Detect which cell encompasses the target text, then output its (x, y) center coordinate. 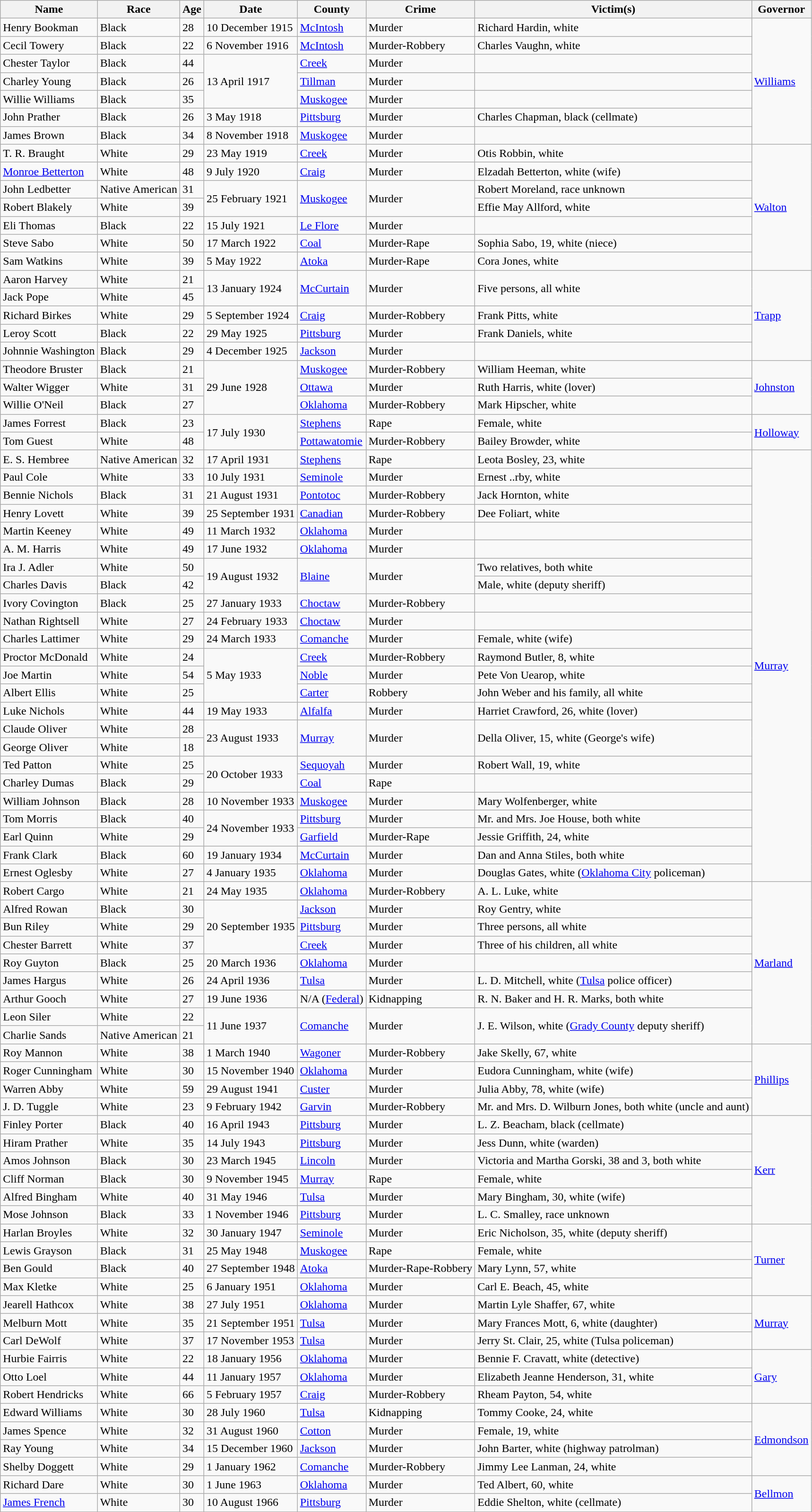
Marland (781, 963)
E. S. Hembree (49, 459)
Sequoyah (332, 765)
Wagoner (332, 1053)
J. E. Wilson, white (Grady County deputy sheriff) (613, 1026)
23 May 1919 (251, 153)
L. D. Mitchell, white (Tulsa police officer) (613, 981)
Max Kletke (49, 1287)
Douglas Gates, white (Oklahoma City policeman) (613, 873)
14 July 1943 (251, 1143)
Jake Skelly, 67, white (613, 1053)
Alfred Bingham (49, 1197)
Mose Johnson (49, 1215)
Bennie Nichols (49, 495)
21 August 1931 (251, 495)
Custer (332, 1089)
Sophia Sabo, 19, white (niece) (613, 243)
R. N. Baker and H. R. Marks, both white (613, 999)
29 August 1941 (251, 1089)
Noble (332, 675)
Pontotoc (332, 495)
Turner (781, 1260)
James Forrest (49, 423)
11 January 1957 (251, 1377)
Johnston (781, 387)
John Ledbetter (49, 189)
Roy Gentry, white (613, 909)
28 July 1960 (251, 1413)
10 December 1915 (251, 27)
16 April 1943 (251, 1125)
Willie Williams (49, 99)
Tommy Cooke, 24, white (613, 1413)
Three persons, all white (613, 927)
Henry Bookman (49, 27)
20 March 1936 (251, 963)
County (332, 9)
Richard Birkes (49, 315)
24 March 1933 (251, 639)
Three of his children, all white (613, 945)
Ivory Covington (49, 603)
Ottawa (332, 387)
Martin Keeney (49, 531)
Gary (781, 1376)
Albert Ellis (49, 693)
Richard Dare (49, 1485)
Ben Gould (49, 1269)
Governor (781, 9)
Sam Watkins (49, 261)
Melburn Mott (49, 1322)
19 January 1934 (251, 855)
4 January 1935 (251, 873)
66 (192, 1395)
54 (192, 675)
17 March 1922 (251, 243)
Tom Guest (49, 441)
Mary Wolfenberger, white (613, 801)
Bennie F. Cravatt, white (detective) (613, 1358)
Blaine (332, 576)
Jack Hornton, white (613, 495)
Nathan Rightsell (49, 621)
25 September 1931 (251, 513)
Mary Frances Mott, 6, white (daughter) (613, 1322)
Carter (332, 693)
Rheam Payton, 54, white (613, 1395)
Alfalfa (332, 711)
1 November 1946 (251, 1215)
Joe Martin (49, 675)
Race (138, 9)
10 November 1933 (251, 801)
4 December 1925 (251, 351)
Bailey Browder, white (613, 441)
Leroy Scott (49, 333)
Garfield (332, 837)
Hurbie Fairris (49, 1358)
Ernest Oglesby (49, 873)
Warren Abby (49, 1089)
13 April 1917 (251, 81)
N/A (Federal) (332, 999)
Roy Mannon (49, 1053)
9 November 1945 (251, 1179)
Ernest ..rby, white (613, 477)
Chester Barrett (49, 945)
Jerry St. Clair, 25, white (Tulsa policeman) (613, 1340)
William Johnson (49, 801)
25 May 1948 (251, 1251)
11 June 1937 (251, 1026)
Female, 19, white (613, 1431)
5 September 1924 (251, 315)
9 February 1942 (251, 1107)
Carl DeWolf (49, 1340)
Frank Pitts, white (613, 315)
Proctor McDonald (49, 657)
9 July 1920 (251, 171)
Dan and Anna Stiles, both white (613, 855)
19 June 1936 (251, 999)
Ray Young (49, 1449)
Female, white (wife) (613, 639)
Charlie Sands (49, 1035)
Dee Foliart, white (613, 513)
Tom Morris (49, 819)
Paul Cole (49, 477)
Raymond Butler, 8, white (613, 657)
Trapp (781, 315)
23 March 1945 (251, 1161)
Jack Pope (49, 297)
6 January 1951 (251, 1287)
19 May 1933 (251, 711)
J. D. Tuggle (49, 1107)
William Heeman, white (613, 369)
Bellmon (781, 1494)
Harriet Crawford, 26, white (lover) (613, 711)
Leota Bosley, 23, white (613, 459)
Roger Cunningham (49, 1071)
Robert Blakely (49, 207)
James Spence (49, 1431)
Alfred Rowan (49, 909)
59 (192, 1089)
Ted Patton (49, 765)
Age (192, 9)
A. L. Luke, white (613, 891)
L. C. Smalley, race unknown (613, 1215)
Robert Moreland, race unknown (613, 189)
Steve Sabo (49, 243)
Willie O'Neil (49, 405)
30 January 1947 (251, 1233)
James French (49, 1503)
6 November 1916 (251, 45)
Eudora Cunningham, white (wife) (613, 1071)
Edmondson (781, 1440)
Robert Cargo (49, 891)
27 January 1933 (251, 603)
24 May 1935 (251, 891)
5 May 1933 (251, 675)
29 May 1925 (251, 333)
31 August 1960 (251, 1431)
James Brown (49, 135)
10 August 1966 (251, 1503)
Jimmy Lee Lanman, 24, white (613, 1467)
Elzadah Betterton, white (wife) (613, 171)
Roy Guyton (49, 963)
Otto Loel (49, 1377)
L. Z. Beacham, black (cellmate) (613, 1125)
Canadian (332, 513)
24 (192, 657)
Chester Taylor (49, 63)
Aaron Harvey (49, 279)
Kerr (781, 1170)
Le Flore (332, 225)
17 July 1930 (251, 432)
Charley Young (49, 81)
Ruth Harris, white (lover) (613, 387)
Charley Dumas (49, 783)
24 November 1933 (251, 828)
15 July 1921 (251, 225)
Edward Williams (49, 1413)
John Prather (49, 117)
John Weber and his family, all white (613, 693)
Tillman (332, 81)
Ted Albert, 60, white (613, 1485)
11 March 1932 (251, 531)
18 (192, 747)
T. R. Braught (49, 153)
20 September 1935 (251, 927)
Charles Vaughn, white (613, 45)
Male, white (deputy sheriff) (613, 585)
Monroe Betterton (49, 171)
Robbery (421, 693)
Name (49, 9)
18 January 1956 (251, 1358)
Henry Lovett (49, 513)
3 May 1918 (251, 117)
Shelby Doggett (49, 1467)
Harlan Broyles (49, 1233)
17 June 1932 (251, 549)
23 August 1933 (251, 738)
Charles Chapman, black (cellmate) (613, 117)
24 February 1933 (251, 621)
27 July 1951 (251, 1305)
Johnnie Washington (49, 351)
21 September 1951 (251, 1322)
George Oliver (49, 747)
Eddie Shelton, white (cellmate) (613, 1503)
45 (192, 297)
Pete Von Uearop, white (613, 675)
Jess Dunn, white (warden) (613, 1143)
17 April 1931 (251, 459)
Elizabeth Jeanne Henderson, 31, white (613, 1377)
60 (192, 855)
Cecil Towery (49, 45)
Amos Johnson (49, 1161)
Crime (421, 9)
Eric Nicholson, 35, white (deputy sheriff) (613, 1233)
Eli Thomas (49, 225)
Martin Lyle Shaffer, 67, white (613, 1305)
Lewis Grayson (49, 1251)
19 August 1932 (251, 576)
Mary Lynn, 57, white (613, 1269)
Richard Hardin, white (613, 27)
Charles Lattimer (49, 639)
Cotton (332, 1431)
Luke Nichols (49, 711)
Robert Wall, 19, white (613, 765)
31 May 1946 (251, 1197)
Cora Jones, white (613, 261)
25 February 1921 (251, 198)
John Barter, white (highway patrolman) (613, 1449)
1 March 1940 (251, 1053)
Victoria and Martha Gorski, 38 and 3, both white (613, 1161)
17 November 1953 (251, 1340)
Holloway (781, 432)
Mary Bingham, 30, white (wife) (613, 1197)
Mr. and Mrs. Joe House, both white (613, 819)
A. M. Harris (49, 549)
Mr. and Mrs. D. Wilburn Jones, both white (uncle and aunt) (613, 1107)
Carl E. Beach, 45, white (613, 1287)
Hiram Prather (49, 1143)
Walter Wigger (49, 387)
Leon Siler (49, 1017)
Pottawatomie (332, 441)
42 (192, 585)
Effie May Allford, white (613, 207)
Della Oliver, 15, white (George's wife) (613, 738)
15 December 1960 (251, 1449)
15 November 1940 (251, 1071)
Walton (781, 207)
Julia Abby, 78, white (wife) (613, 1089)
Lincoln (332, 1161)
Robert Hendricks (49, 1395)
1 January 1962 (251, 1467)
Five persons, all white (613, 288)
Date (251, 9)
Phillips (781, 1080)
27 September 1948 (251, 1269)
Otis Robbin, white (613, 153)
Cliff Norman (49, 1179)
Claude Oliver (49, 729)
Mark Hipscher, white (613, 405)
Murder-Rape-Robbery (421, 1269)
Two relatives, both white (613, 567)
James Hargus (49, 981)
24 April 1936 (251, 981)
Jearell Hathcox (49, 1305)
Charles Davis (49, 585)
Williams (781, 81)
29 June 1928 (251, 387)
5 May 1922 (251, 261)
Garvin (332, 1107)
Theodore Bruster (49, 369)
Jessie Griffith, 24, white (613, 837)
Finley Porter (49, 1125)
5 February 1957 (251, 1395)
20 October 1933 (251, 774)
Ira J. Adler (49, 567)
Victim(s) (613, 9)
Frank Daniels, white (613, 333)
8 November 1918 (251, 135)
Frank Clark (49, 855)
1 June 1963 (251, 1485)
10 July 1931 (251, 477)
Earl Quinn (49, 837)
Arthur Gooch (49, 999)
13 January 1924 (251, 288)
Bun Riley (49, 927)
